Detect which cell encompasses the target text, then output its [X, Y] center coordinate. 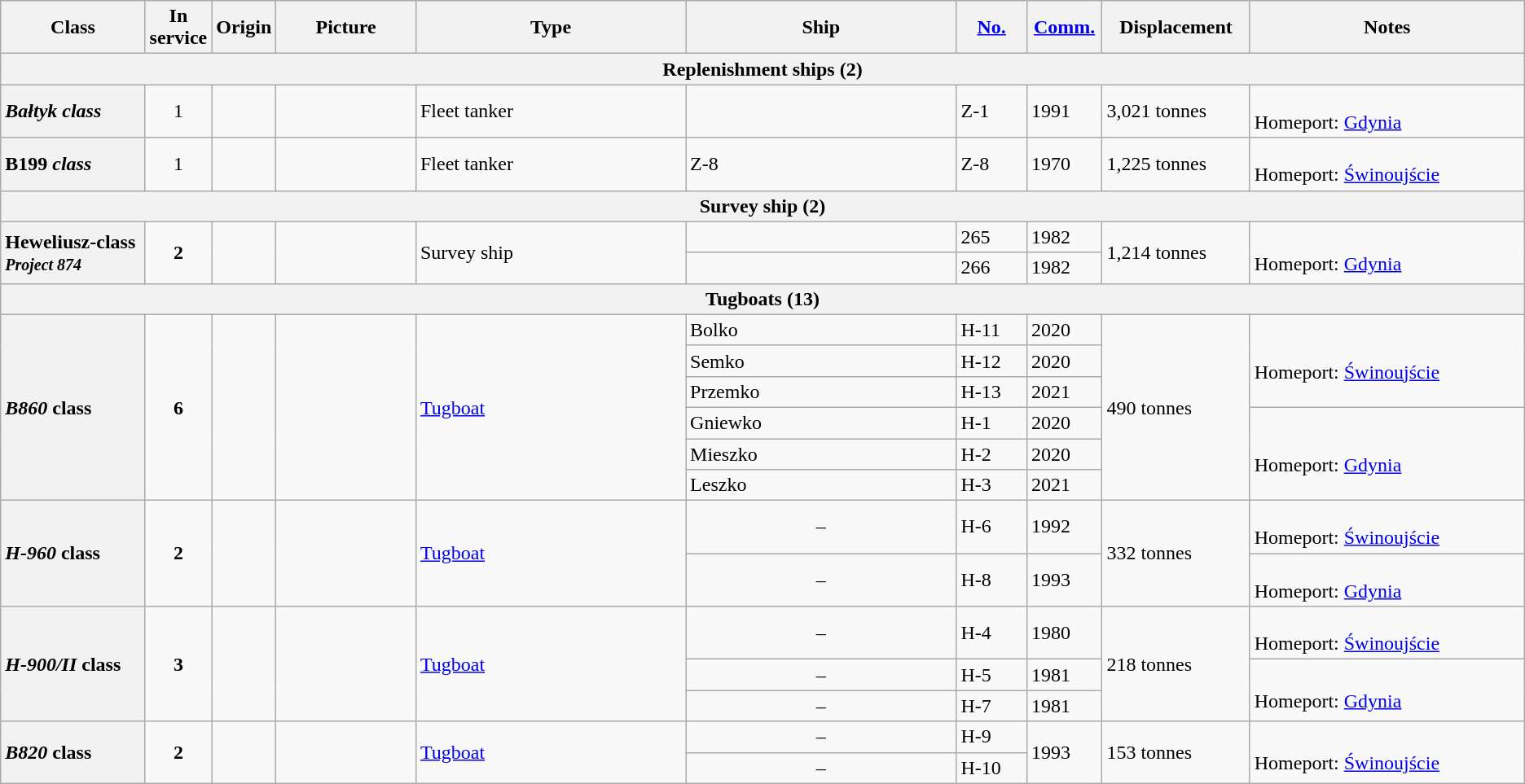
H-10 [991, 768]
1970 [1064, 164]
6 [178, 407]
H-6 [991, 528]
H-13 [991, 392]
H-4 [991, 633]
Replenishment ships (2) [762, 69]
Mieszko [821, 453]
3,021 tonnes [1176, 111]
Picture [346, 28]
1991 [1064, 111]
H-2 [991, 453]
Bałtyk class [73, 111]
H-12 [991, 361]
H-900/II class [73, 664]
153 tonnes [1176, 752]
No. [991, 28]
Displacement [1176, 28]
H-7 [991, 706]
1980 [1064, 633]
Gniewko [821, 423]
In service [178, 28]
H-5 [991, 675]
Comm. [1064, 28]
Tugboats (13) [762, 299]
H-8 [991, 580]
1,214 tonnes [1176, 252]
B199 class [73, 164]
Origin [244, 28]
Przemko [821, 392]
Ship [821, 28]
266 [991, 268]
1,225 tonnes [1176, 164]
1992 [1064, 528]
Z-1 [991, 111]
Semko [821, 361]
490 tonnes [1176, 407]
Bolko [821, 330]
Survey ship [551, 252]
Survey ship (2) [762, 206]
H-11 [991, 330]
Type [551, 28]
265 [991, 237]
3 [178, 664]
Heweliusz-classProject 874 [73, 252]
218 tonnes [1176, 664]
H-1 [991, 423]
H-9 [991, 737]
332 tonnes [1176, 554]
B820 class [73, 752]
H-3 [991, 485]
Leszko [821, 485]
B860 class [73, 407]
H-960 class [73, 554]
Class [73, 28]
Notes [1387, 28]
